Capture the cell that displays the provided text and extract its (X, Y) central coordinate. 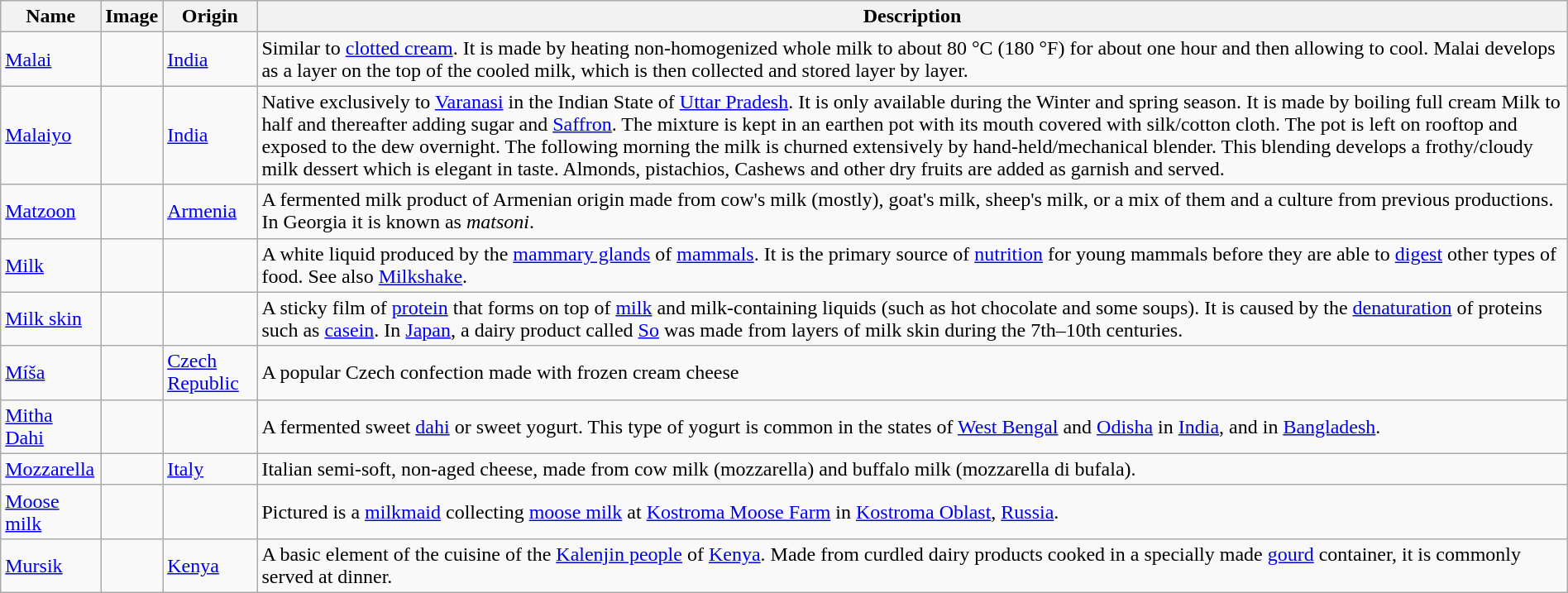
Milk skin (51, 319)
Origin (210, 17)
Moose milk (51, 511)
Milk (51, 265)
A popular Czech confection made with frozen cream cheese (912, 372)
Description (912, 17)
Image (132, 17)
Italy (210, 469)
Matzoon (51, 212)
Malai (51, 60)
A fermented sweet dahi or sweet yogurt. This type of yogurt is common in the states of West Bengal and Odisha in India, and in Bangladesh. (912, 427)
Mursik (51, 566)
Malaiyo (51, 136)
Armenia (210, 212)
Kenya (210, 566)
Czech Republic (210, 372)
Míša (51, 372)
Mitha Dahi (51, 427)
Pictured is a milkmaid collecting moose milk at Kostroma Moose Farm in Kostroma Oblast, Russia. (912, 511)
Italian semi-soft, non-aged cheese, made from cow milk (mozzarella) and buffalo milk (mozzarella di bufala). (912, 469)
Name (51, 17)
Mozzarella (51, 469)
